Locate the cell with the specified text and output its [X, Y] center coordinate. 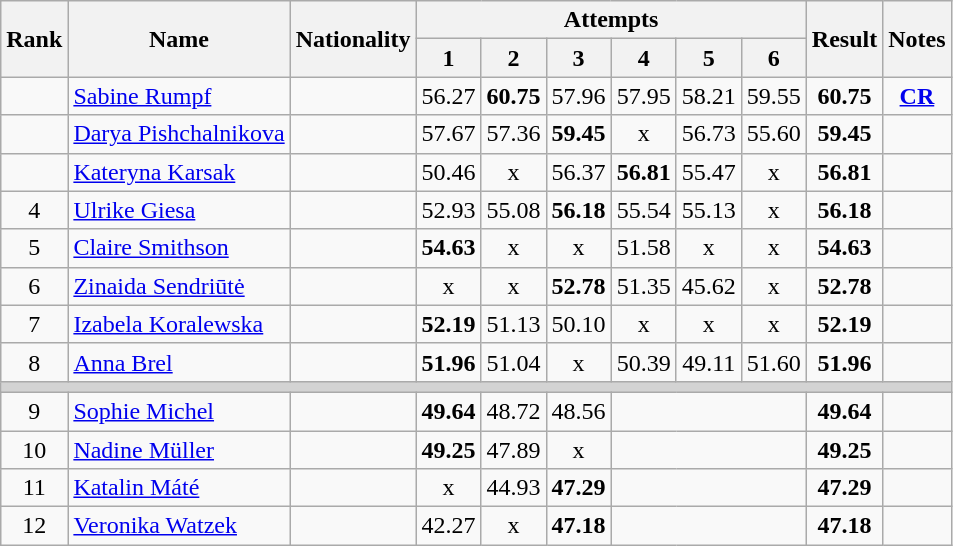
45.62 [708, 286]
12 [34, 526]
55.13 [708, 210]
Name [179, 39]
51.13 [514, 324]
Darya Pishchalnikova [179, 134]
51.35 [644, 286]
2 [514, 58]
Katalin Máté [179, 488]
3 [578, 58]
Ulrike Giesa [179, 210]
50.46 [448, 172]
CR [917, 96]
57.36 [514, 134]
10 [34, 449]
55.60 [774, 134]
Notes [917, 39]
Zinaida Sendriūtė [179, 286]
50.10 [578, 324]
51.60 [774, 362]
57.67 [448, 134]
50.39 [644, 362]
7 [34, 324]
55.54 [644, 210]
Sophie Michel [179, 411]
56.27 [448, 96]
Izabela Koralewska [179, 324]
8 [34, 362]
Rank [34, 39]
57.96 [578, 96]
48.56 [578, 411]
52.93 [448, 210]
Sabine Rumpf [179, 96]
Attempts [611, 20]
51.04 [514, 362]
57.95 [644, 96]
Claire Smithson [179, 248]
51.58 [644, 248]
9 [34, 411]
58.21 [708, 96]
Anna Brel [179, 362]
1 [448, 58]
55.47 [708, 172]
11 [34, 488]
Nadine Müller [179, 449]
Nationality [353, 39]
Veronika Watzek [179, 526]
44.93 [514, 488]
42.27 [448, 526]
55.08 [514, 210]
56.73 [708, 134]
56.37 [578, 172]
49.11 [708, 362]
Result [844, 39]
59.55 [774, 96]
48.72 [514, 411]
47.89 [514, 449]
Kateryna Karsak [179, 172]
